For the text-containing cell, return its midpoint in [X, Y] coordinate format. 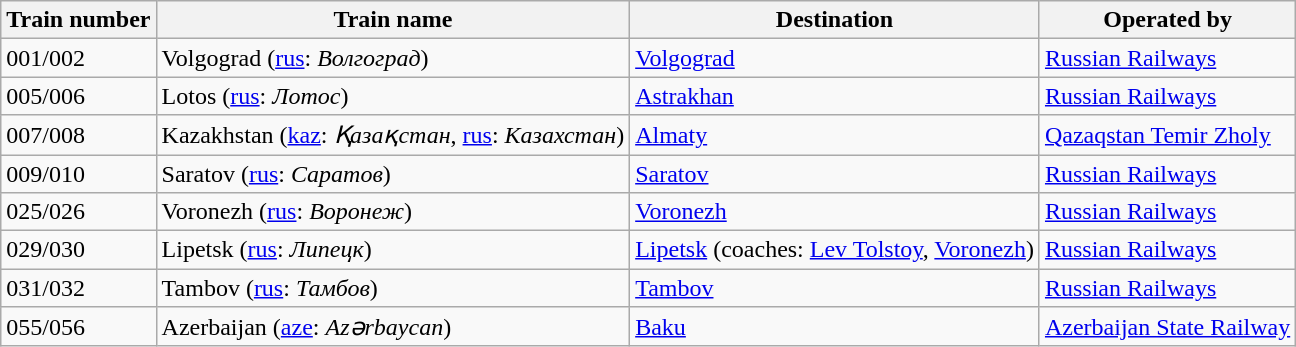
Azerbaijan State Railway [1167, 327]
Baku [835, 327]
Voronezh (rus: Воронеж) [393, 212]
Lipetsk (coaches: Lev Tolstoy, Voronezh) [835, 250]
Train number [78, 20]
Saratov (rus: Саратов) [393, 173]
Lotos (rus: Лотос) [393, 96]
Tambov (rus: Тамбов) [393, 288]
Tambov [835, 288]
Almaty [835, 135]
Volgograd [835, 58]
009/010 [78, 173]
Volgograd (rus: Волгоград) [393, 58]
001/002 [78, 58]
Train name [393, 20]
007/008 [78, 135]
031/032 [78, 288]
Voronezh [835, 212]
Saratov [835, 173]
Qazaqstan Temir Zholy [1167, 135]
Destination [835, 20]
Azerbaijan (aze: Azərbaycan) [393, 327]
Astrakhan [835, 96]
Lipetsk (rus: Липецк) [393, 250]
Kazakhstan (kaz: Қазақстан, rus: Казахстан) [393, 135]
005/006 [78, 96]
029/030 [78, 250]
025/026 [78, 212]
055/056 [78, 327]
Operated by [1167, 20]
